Scan for the cell matching the given text and deliver its (x, y) coordinate at center. 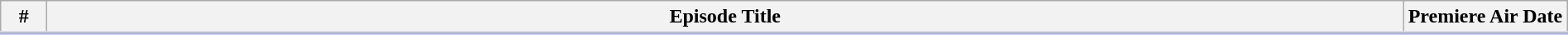
# (24, 17)
Episode Title (725, 17)
Premiere Air Date (1485, 17)
